Search for the cell housing the specified text and yield its (X, Y) center coordinate. 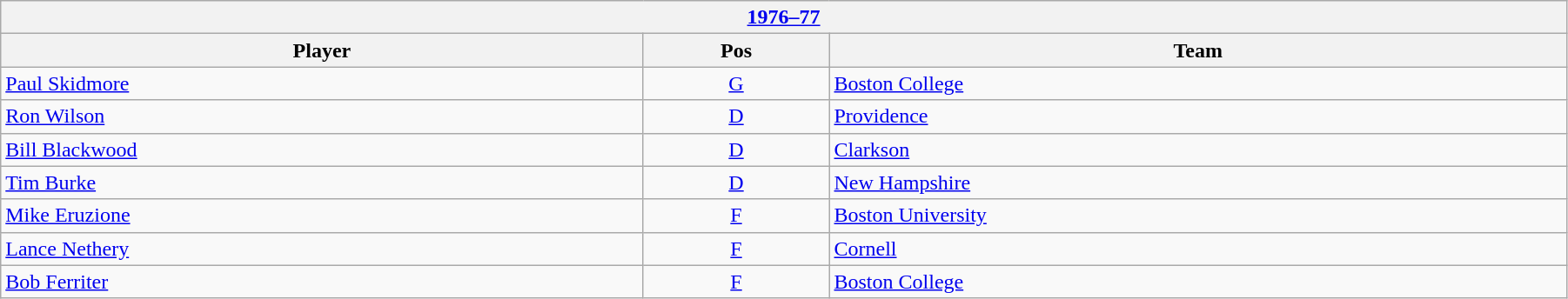
Tim Burke (322, 183)
Mike Eruzione (322, 216)
Clarkson (1197, 149)
Bill Blackwood (322, 149)
Cornell (1197, 249)
Providence (1197, 116)
Pos (736, 50)
Player (322, 50)
Lance Nethery (322, 249)
Team (1197, 50)
New Hampshire (1197, 183)
1976–77 (784, 17)
Ron Wilson (322, 116)
Paul Skidmore (322, 83)
Boston University (1197, 216)
Bob Ferriter (322, 282)
G (736, 83)
